Determine the (x, y) coordinate at the center of the cell enclosing the given text.  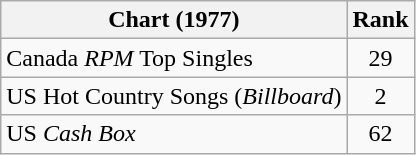
Chart (1977) (174, 20)
US Hot Country Songs (Billboard) (174, 96)
62 (380, 134)
29 (380, 58)
US Cash Box (174, 134)
Canada RPM Top Singles (174, 58)
Rank (380, 20)
2 (380, 96)
